Identify which cell holds the provided text, then report its [x, y] central coordinate. 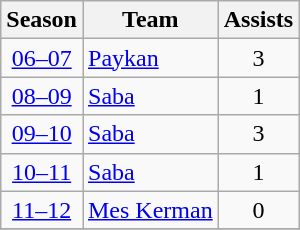
10–11 [42, 172]
Season [42, 20]
Mes Kerman [150, 210]
Team [150, 20]
Paykan [150, 58]
09–10 [42, 134]
Assists [258, 20]
0 [258, 210]
11–12 [42, 210]
06–07 [42, 58]
08–09 [42, 96]
